Find where the given text appears and provide that cell's center as (x, y) coordinate. 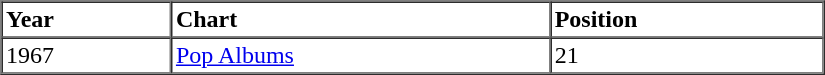
Year (87, 20)
Chart (360, 20)
21 (686, 56)
1967 (87, 56)
Position (686, 20)
Pop Albums (360, 56)
